Return [x, y] of the center of cell containing provided text 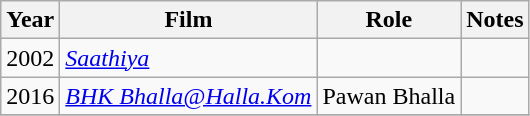
2016 [30, 96]
Saathiya [188, 58]
Pawan Bhalla [389, 96]
Film [188, 20]
BHK Bhalla@Halla.Kom [188, 96]
Role [389, 20]
Year [30, 20]
2002 [30, 58]
Notes [495, 20]
